For the text-containing cell, return its midpoint in (X, Y) coordinate format. 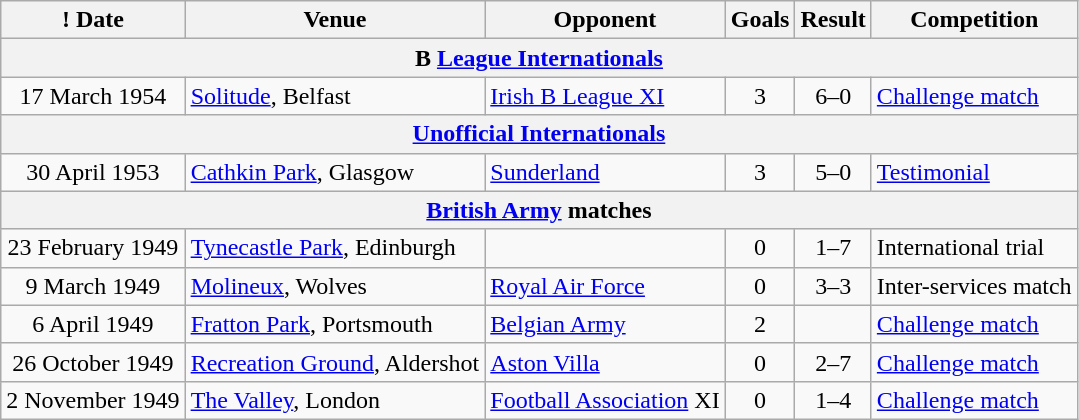
Goals (760, 20)
6 April 1949 (93, 324)
International trial (974, 248)
9 March 1949 (93, 286)
Irish B League XI (605, 96)
Result (833, 20)
Tynecastle Park, Edinburgh (335, 248)
26 October 1949 (93, 362)
Cathkin Park, Glasgow (335, 172)
B League Internationals (539, 58)
Venue (335, 20)
3–3 (833, 286)
Football Association XI (605, 400)
Aston Villa (605, 362)
2–7 (833, 362)
Royal Air Force (605, 286)
Opponent (605, 20)
Recreation Ground, Aldershot (335, 362)
Testimonial (974, 172)
2 November 1949 (93, 400)
6–0 (833, 96)
Molineux, Wolves (335, 286)
2 (760, 324)
5–0 (833, 172)
30 April 1953 (93, 172)
Unofficial Internationals (539, 134)
1–4 (833, 400)
23 February 1949 (93, 248)
1–7 (833, 248)
Sunderland (605, 172)
The Valley, London (335, 400)
Competition (974, 20)
Inter-services match (974, 286)
British Army matches (539, 210)
Solitude, Belfast (335, 96)
17 March 1954 (93, 96)
Fratton Park, Portsmouth (335, 324)
Belgian Army (605, 324)
! Date (93, 20)
